Pinpoint the cell where the given text exists, returning its [X, Y] midpoint coordinate. 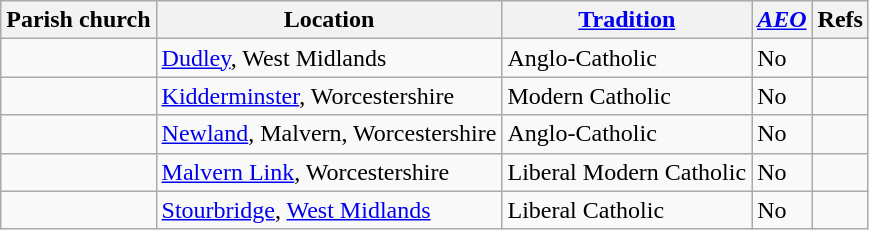
Liberal Modern Catholic [627, 172]
Stourbridge, West Midlands [329, 210]
Refs [840, 20]
Parish church [78, 20]
Liberal Catholic [627, 210]
Tradition [627, 20]
Dudley, West Midlands [329, 58]
AEO [782, 20]
Malvern Link, Worcestershire [329, 172]
Location [329, 20]
Modern Catholic [627, 96]
Kidderminster, Worcestershire [329, 96]
Newland, Malvern, Worcestershire [329, 134]
